Locate the cell with the specified text and output its [x, y] center coordinate. 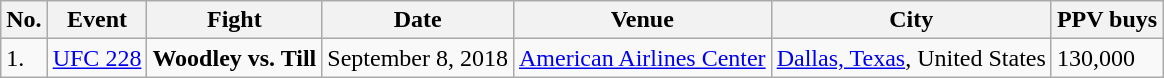
130,000 [1106, 58]
Event [97, 20]
UFC 228 [97, 58]
PPV buys [1106, 20]
City [911, 20]
Dallas, Texas, United States [911, 58]
Woodley vs. Till [234, 58]
American Airlines Center [642, 58]
September 8, 2018 [418, 58]
Venue [642, 20]
Fight [234, 20]
No. [24, 20]
Date [418, 20]
1. [24, 58]
